Identify which cell holds the provided text, then report its [x, y] central coordinate. 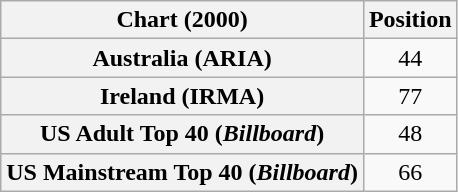
66 [410, 172]
US Adult Top 40 (Billboard) [182, 134]
Australia (ARIA) [182, 58]
44 [410, 58]
Ireland (IRMA) [182, 96]
77 [410, 96]
Position [410, 20]
48 [410, 134]
US Mainstream Top 40 (Billboard) [182, 172]
Chart (2000) [182, 20]
